Extract the (x, y) coordinate from the center of the cell holding the provided text.  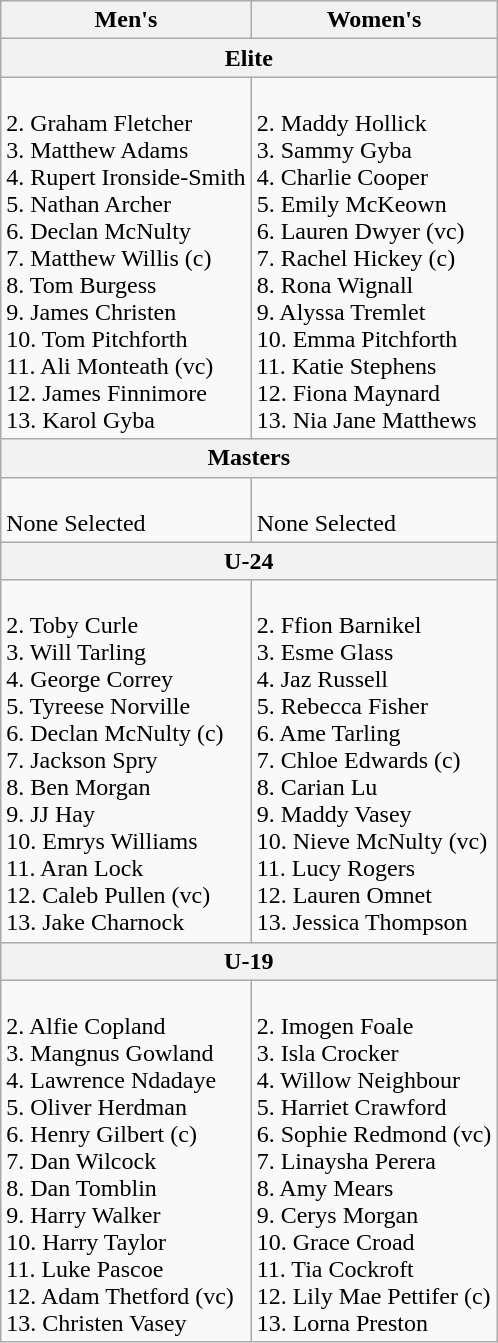
Masters (249, 458)
Men's (126, 20)
U-19 (249, 961)
Elite (249, 58)
U-24 (249, 561)
Women's (374, 20)
